Provide the [X, Y] coordinate of the cell's center where the given text is located.  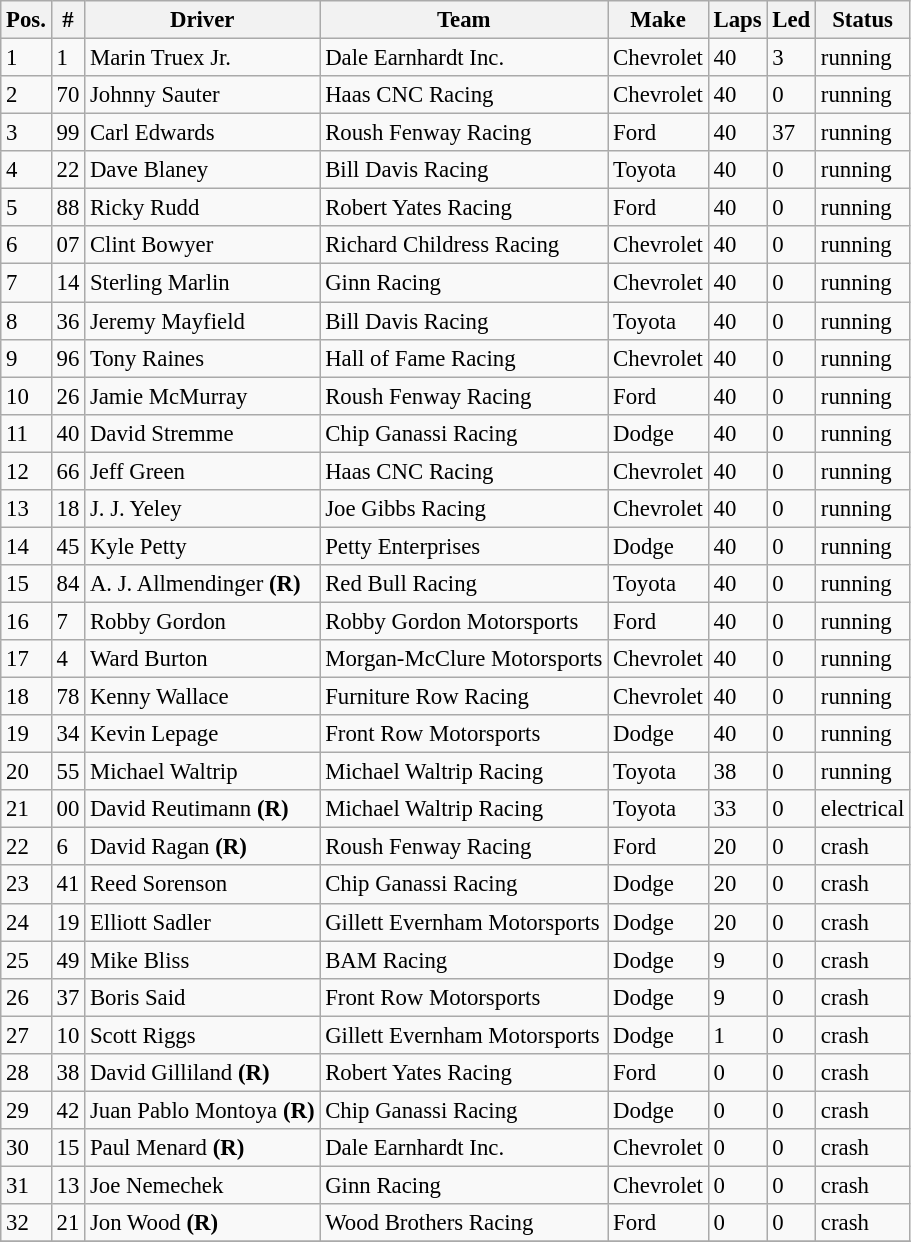
78 [68, 697]
Ward Burton [202, 659]
Status [863, 20]
Jamie McMurray [202, 396]
34 [68, 734]
Tony Raines [202, 358]
Driver [202, 20]
12 [26, 471]
Richard Childress Racing [464, 245]
J. J. Yeley [202, 509]
Johnny Sauter [202, 95]
11 [26, 433]
Red Bull Racing [464, 584]
David Ragan (R) [202, 847]
Hall of Fame Racing [464, 358]
8 [26, 321]
36 [68, 321]
29 [26, 1110]
Laps [738, 20]
5 [26, 208]
Kenny Wallace [202, 697]
Furniture Row Racing [464, 697]
2 [26, 95]
42 [68, 1110]
Clint Bowyer [202, 245]
96 [68, 358]
27 [26, 1035]
Juan Pablo Montoya (R) [202, 1110]
Ricky Rudd [202, 208]
Led [792, 20]
Robby Gordon [202, 621]
electrical [863, 809]
00 [68, 809]
David Stremme [202, 433]
Reed Sorenson [202, 885]
25 [26, 960]
30 [26, 1148]
23 [26, 885]
Jeff Green [202, 471]
Team [464, 20]
84 [68, 584]
32 [26, 1223]
45 [68, 546]
16 [26, 621]
David Gilliland (R) [202, 1073]
28 [26, 1073]
Wood Brothers Racing [464, 1223]
33 [738, 809]
49 [68, 960]
Paul Menard (R) [202, 1148]
Marin Truex Jr. [202, 58]
Mike Bliss [202, 960]
88 [68, 208]
Sterling Marlin [202, 283]
BAM Racing [464, 960]
Jeremy Mayfield [202, 321]
# [68, 20]
Boris Said [202, 997]
41 [68, 885]
Joe Gibbs Racing [464, 509]
Carl Edwards [202, 133]
Joe Nemechek [202, 1185]
07 [68, 245]
Jon Wood (R) [202, 1223]
Pos. [26, 20]
66 [68, 471]
Elliott Sadler [202, 922]
99 [68, 133]
31 [26, 1185]
Kevin Lepage [202, 734]
A. J. Allmendinger (R) [202, 584]
Morgan-McClure Motorsports [464, 659]
Dave Blaney [202, 170]
Scott Riggs [202, 1035]
David Reutimann (R) [202, 809]
17 [26, 659]
24 [26, 922]
Petty Enterprises [464, 546]
Robby Gordon Motorsports [464, 621]
Michael Waltrip [202, 772]
Kyle Petty [202, 546]
Make [658, 20]
55 [68, 772]
70 [68, 95]
